Return the [X, Y] coordinate for the center point of the cell that contains the specified text.  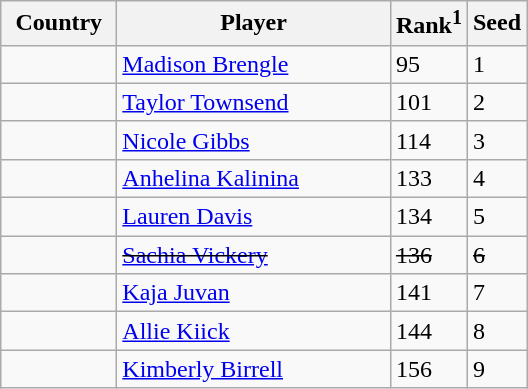
Anhelina Kalinina [254, 178]
Madison Brengle [254, 64]
Lauren Davis [254, 217]
Kimberly Birrell [254, 369]
1 [496, 64]
6 [496, 255]
7 [496, 293]
Taylor Townsend [254, 102]
9 [496, 369]
3 [496, 140]
2 [496, 102]
156 [428, 369]
Sachia Vickery [254, 255]
144 [428, 331]
5 [496, 217]
8 [496, 331]
141 [428, 293]
136 [428, 255]
95 [428, 64]
4 [496, 178]
133 [428, 178]
Allie Kiick [254, 331]
Kaja Juvan [254, 293]
Player [254, 24]
114 [428, 140]
Seed [496, 24]
Country [59, 24]
134 [428, 217]
Rank1 [428, 24]
Nicole Gibbs [254, 140]
101 [428, 102]
